Detect which cell encompasses the target text, then output its (x, y) center coordinate. 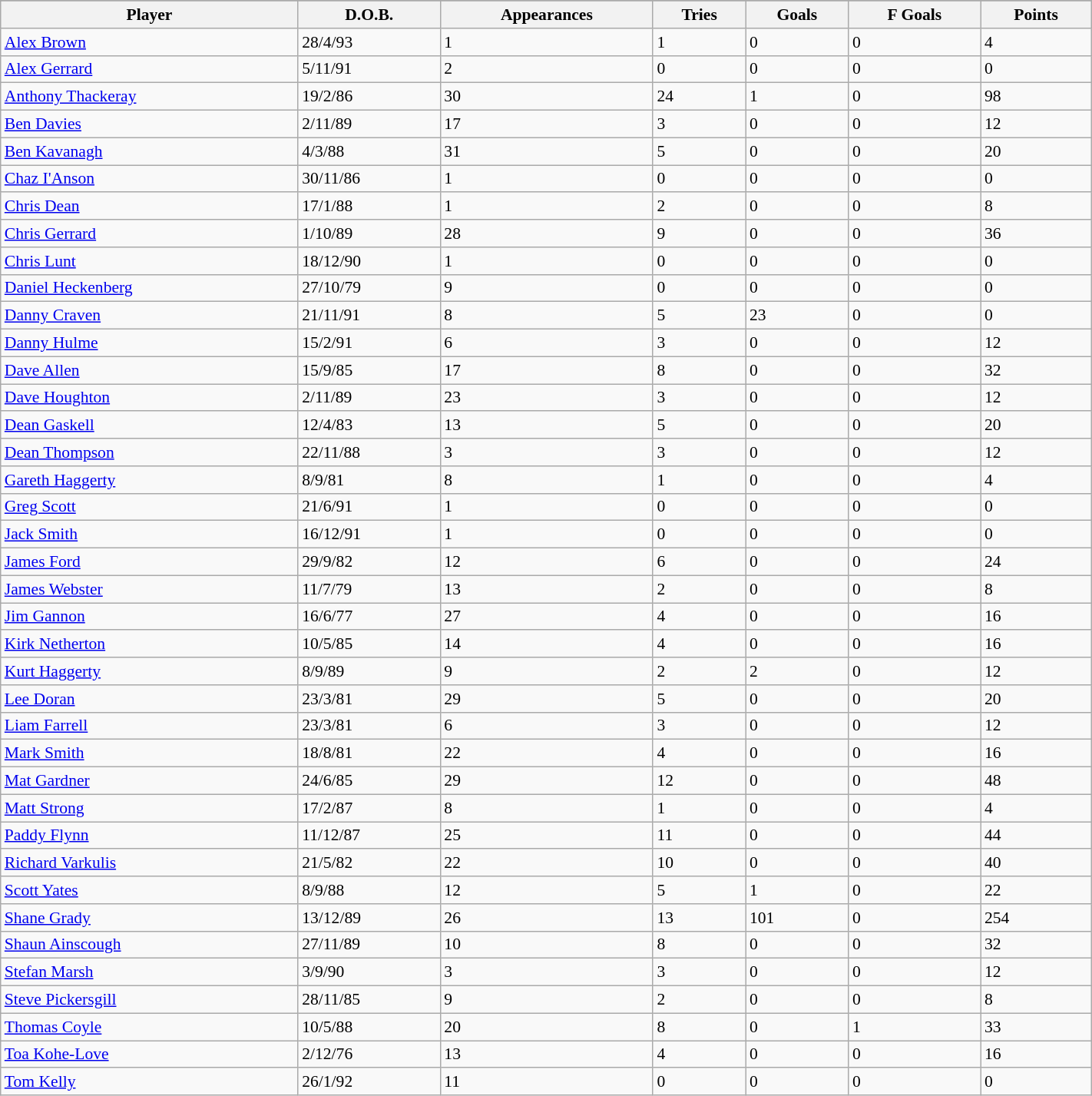
21/6/91 (369, 507)
19/2/86 (369, 97)
Lee Doran (149, 699)
16/6/77 (369, 617)
254 (1036, 918)
Alex Gerrard (149, 69)
27 (547, 617)
Kirk Netherton (149, 644)
27/11/89 (369, 945)
Paddy Flynn (149, 836)
18/8/81 (369, 753)
30/11/86 (369, 179)
10/5/85 (369, 644)
Thomas Coyle (149, 1027)
Anthony Thackeray (149, 97)
Matt Strong (149, 808)
15/9/85 (369, 370)
Daniel Heckenberg (149, 288)
25 (547, 836)
Kurt Haggerty (149, 671)
22/11/88 (369, 452)
10/5/88 (369, 1027)
Shaun Ainscough (149, 945)
Danny Hulme (149, 343)
Appearances (547, 15)
31 (547, 151)
14 (547, 644)
Mark Smith (149, 753)
Richard Varkulis (149, 863)
Jack Smith (149, 535)
Greg Scott (149, 507)
Player (149, 15)
21/5/82 (369, 863)
Mat Gardner (149, 781)
11/12/87 (369, 836)
3/9/90 (369, 972)
101 (797, 918)
15/2/91 (369, 343)
Chris Gerrard (149, 233)
16/12/91 (369, 535)
Gareth Haggerty (149, 480)
Jim Gannon (149, 617)
Chris Dean (149, 207)
44 (1036, 836)
Dean Gaskell (149, 425)
James Webster (149, 589)
1/10/89 (369, 233)
Chaz I'Anson (149, 179)
D.O.B. (369, 15)
26 (547, 918)
17/2/87 (369, 808)
Points (1036, 15)
Chris Lunt (149, 261)
40 (1036, 863)
24/6/85 (369, 781)
Dean Thompson (149, 452)
Danny Craven (149, 316)
28 (547, 233)
27/10/79 (369, 288)
36 (1036, 233)
Toa Kohe-Love (149, 1055)
Dave Houghton (149, 398)
Scott Yates (149, 890)
21/11/91 (369, 316)
12/4/83 (369, 425)
8/9/81 (369, 480)
Goals (797, 15)
13/12/89 (369, 918)
Shane Grady (149, 918)
Steve Pickersgill (149, 1000)
4/3/88 (369, 151)
5/11/91 (369, 69)
98 (1036, 97)
James Ford (149, 562)
18/12/90 (369, 261)
Tom Kelly (149, 1082)
Ben Davies (149, 124)
33 (1036, 1027)
48 (1036, 781)
17/1/88 (369, 207)
26/1/92 (369, 1082)
11/7/79 (369, 589)
Ben Kavanagh (149, 151)
F Goals (915, 15)
Alex Brown (149, 42)
Liam Farrell (149, 726)
Tries (699, 15)
8/9/89 (369, 671)
28/11/85 (369, 1000)
8/9/88 (369, 890)
Stefan Marsh (149, 972)
Dave Allen (149, 370)
30 (547, 97)
29/9/82 (369, 562)
2/12/76 (369, 1055)
28/4/93 (369, 42)
